Scan for the cell matching the given text and deliver its [X, Y] coordinate at center. 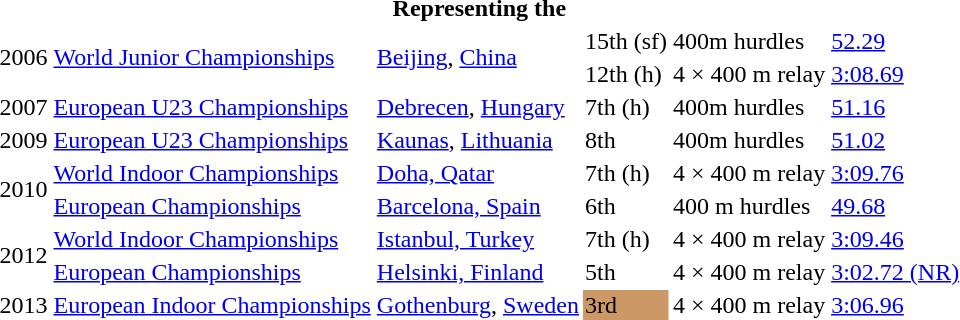
400 m hurdles [748, 206]
12th (h) [626, 74]
5th [626, 272]
6th [626, 206]
Beijing, China [478, 58]
Kaunas, Lithuania [478, 140]
Barcelona, Spain [478, 206]
European Indoor Championships [212, 305]
3rd [626, 305]
8th [626, 140]
Helsinki, Finland [478, 272]
Doha, Qatar [478, 173]
Debrecen, Hungary [478, 107]
Gothenburg, Sweden [478, 305]
15th (sf) [626, 41]
World Junior Championships [212, 58]
Istanbul, Turkey [478, 239]
